Scan for the cell matching the given text and deliver its [X, Y] coordinate at center. 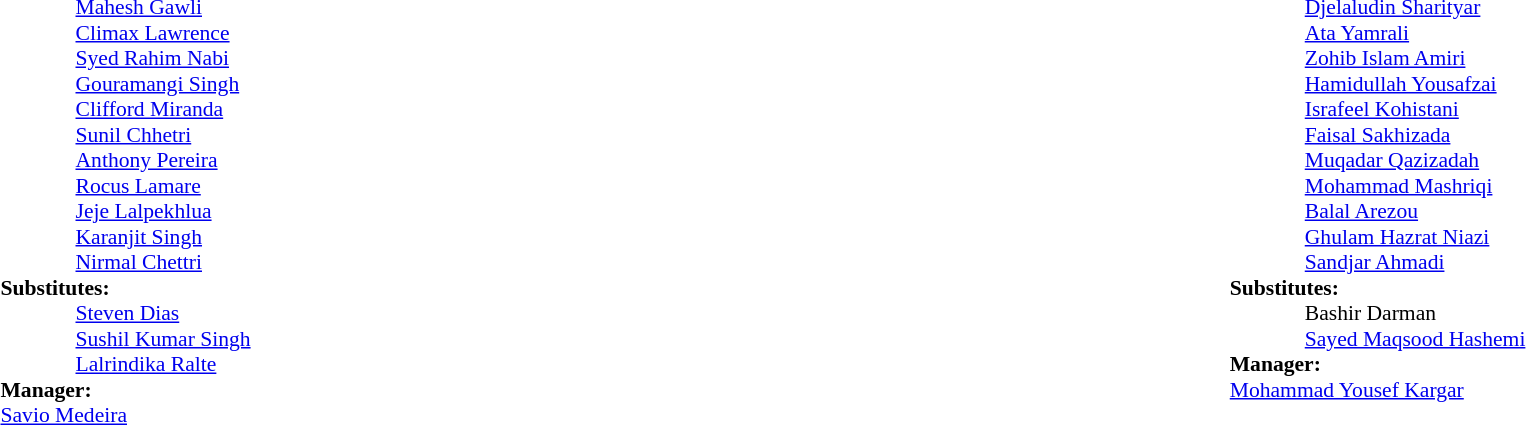
Nirmal Chettri [226, 263]
Jeje Lalpekhlua [226, 211]
Substitutes: [188, 288]
Steven Dias [226, 313]
Manager: [188, 390]
Gouramangi Singh [226, 84]
Rocus Lamare [226, 186]
Climax Lawrence [226, 33]
Anthony Pereira [226, 161]
Sushil Kumar Singh [226, 339]
Karanjit Singh [226, 237]
Syed Rahim Nabi [226, 59]
Lalrindika Ralte [226, 365]
Clifford Miranda [226, 109]
Sunil Chhetri [226, 135]
